Locate the cell with the specified text and output its (X, Y) center coordinate. 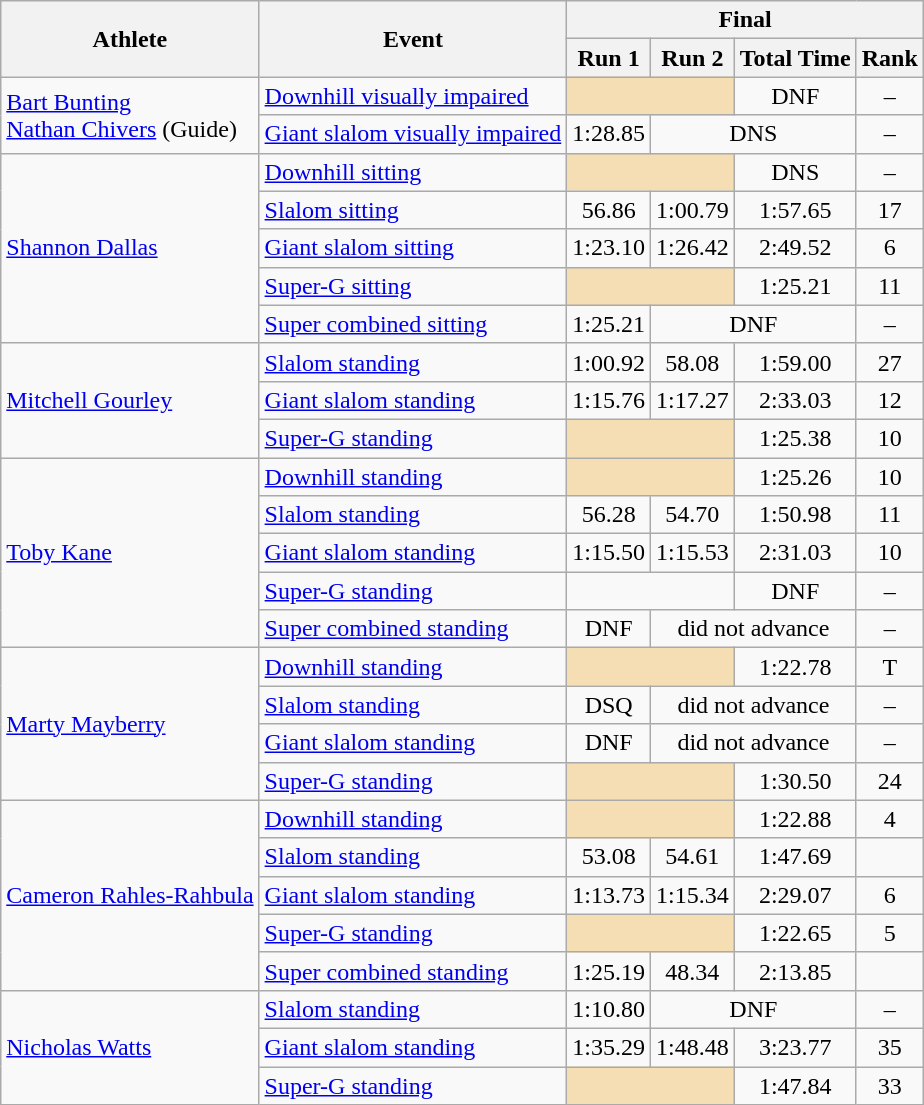
1:26.42 (693, 248)
1:17.27 (693, 400)
Event (413, 39)
Downhill visually impaired (413, 96)
T (890, 667)
1:22.78 (795, 667)
Rank (890, 58)
Marty Mayberry (130, 724)
48.34 (693, 971)
Bart Bunting Nathan Chivers (Guide) (130, 115)
Super combined sitting (413, 324)
1:25.26 (795, 477)
Giant slalom sitting (413, 248)
1:13.73 (609, 895)
1:22.88 (795, 819)
2:49.52 (795, 248)
Cameron Rahles-Rahbula (130, 895)
2:13.85 (795, 971)
1:25.19 (609, 971)
1:00.92 (609, 362)
Slalom sitting (413, 210)
5 (890, 933)
Total Time (795, 58)
24 (890, 781)
1:25.38 (795, 438)
Super-G sitting (413, 286)
Giant slalom visually impaired (413, 134)
1:50.98 (795, 515)
2:33.03 (795, 400)
1:28.85 (609, 134)
1:23.10 (609, 248)
3:23.77 (795, 1047)
56.86 (609, 210)
1:00.79 (693, 210)
33 (890, 1085)
12 (890, 400)
1:30.50 (795, 781)
56.28 (609, 515)
1:15.53 (693, 553)
58.08 (693, 362)
Shannon Dallas (130, 248)
1:47.69 (795, 857)
2:29.07 (795, 895)
Final (746, 20)
4 (890, 819)
Nicholas Watts (130, 1047)
1:10.80 (609, 1009)
1:59.00 (795, 362)
1:35.29 (609, 1047)
Athlete (130, 39)
2:31.03 (795, 553)
1:15.50 (609, 553)
Mitchell Gourley (130, 400)
1:22.65 (795, 933)
1:15.34 (693, 895)
54.70 (693, 515)
Toby Kane (130, 553)
54.61 (693, 857)
Downhill sitting (413, 172)
27 (890, 362)
1:47.84 (795, 1085)
35 (890, 1047)
Run 2 (693, 58)
Run 1 (609, 58)
17 (890, 210)
53.08 (609, 857)
DSQ (609, 705)
1:57.65 (795, 210)
1:15.76 (609, 400)
1:48.48 (693, 1047)
